Locate the cell with the specified text and output its [X, Y] center coordinate. 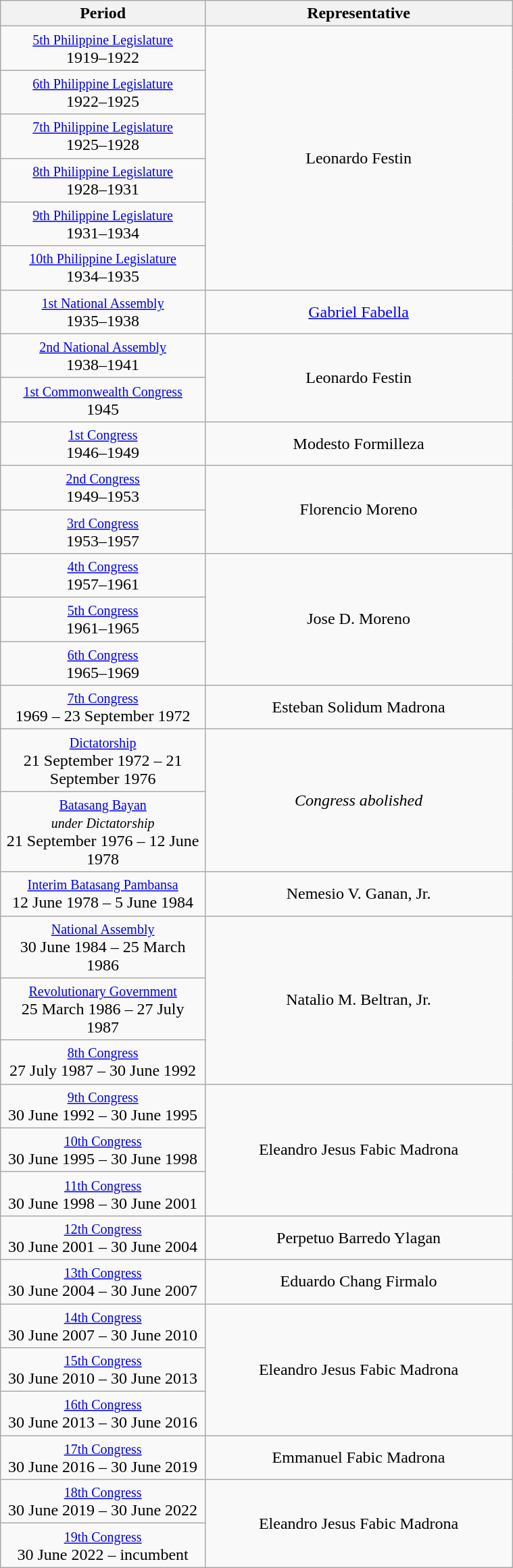
1st Commonwealth Congress1945 [103, 400]
Jose D. Moreno [358, 620]
12th Congress30 June 2001 – 30 June 2004 [103, 1237]
Perpetuo Barredo Ylagan [358, 1237]
Eduardo Chang Firmalo [358, 1282]
7th Congress1969 – 23 September 1972 [103, 708]
1st Congress1946–1949 [103, 443]
14th Congress30 June 2007 – 30 June 2010 [103, 1325]
19th Congress30 June 2022 – incumbent [103, 1545]
8th Congress27 July 1987 – 30 June 1992 [103, 1062]
Period [103, 14]
Emmanuel Fabic Madrona [358, 1457]
Dictatorship21 September 1972 – 21 September 1976 [103, 760]
Esteban Solidum Madrona [358, 708]
National Assembly30 June 1984 – 25 March 1986 [103, 947]
18th Congress30 June 2019 – 30 June 2022 [103, 1502]
Natalio M. Beltran, Jr. [358, 999]
3rd Congress1953–1957 [103, 531]
Batasang Bayanunder Dictatorship21 September 1976 – 12 June 1978 [103, 832]
6th Congress1965–1969 [103, 663]
4th Congress1957–1961 [103, 575]
2nd National Assembly1938–1941 [103, 355]
10th Philippine Legislature1934–1935 [103, 267]
Gabriel Fabella [358, 312]
13th Congress30 June 2004 – 30 June 2007 [103, 1282]
Interim Batasang Pambansa12 June 1978 – 5 June 1984 [103, 894]
6th Philippine Legislature1922–1925 [103, 92]
8th Philippine Legislature1928–1931 [103, 180]
10th Congress30 June 1995 – 30 June 1998 [103, 1149]
Nemesio V. Ganan, Jr. [358, 894]
Florencio Moreno [358, 509]
2nd Congress1949–1953 [103, 488]
9th Congress30 June 1992 – 30 June 1995 [103, 1106]
5th Congress1961–1965 [103, 620]
Modesto Formilleza [358, 443]
5th Philippine Legislature1919–1922 [103, 49]
Congress abolished [358, 801]
15th Congress30 June 2010 – 30 June 2013 [103, 1369]
Revolutionary Government25 March 1986 – 27 July 1987 [103, 1009]
1st National Assembly1935–1938 [103, 312]
7th Philippine Legislature1925–1928 [103, 136]
11th Congress30 June 1998 – 30 June 2001 [103, 1194]
9th Philippine Legislature1931–1934 [103, 224]
17th Congress30 June 2016 – 30 June 2019 [103, 1457]
16th Congress30 June 2013 – 30 June 2016 [103, 1414]
Representative [358, 14]
